Pinpoint the cell where the given text exists, returning its [X, Y] midpoint coordinate. 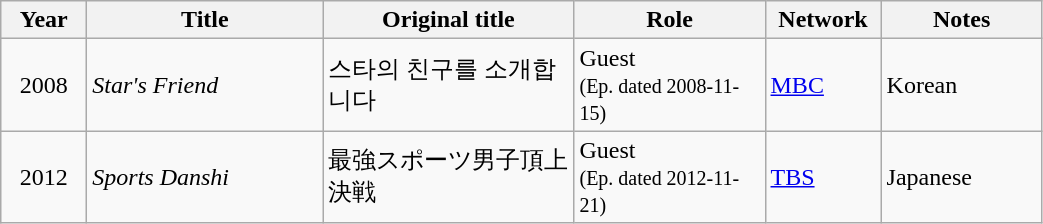
MBC [823, 85]
스타의 친구를 소개합니다 [448, 85]
2012 [44, 177]
Japanese [962, 177]
Network [823, 20]
Role [670, 20]
Star's Friend [205, 85]
Title [205, 20]
Year [44, 20]
Notes [962, 20]
Korean [962, 85]
Guest(Ep. dated 2012-11-21) [670, 177]
最強スポーツ男子頂上決戦 [448, 177]
Original title [448, 20]
Guest(Ep. dated 2008-11-15) [670, 85]
2008 [44, 85]
Sports Danshi [205, 177]
TBS [823, 177]
